Identify which cell holds the provided text, then report its (x, y) central coordinate. 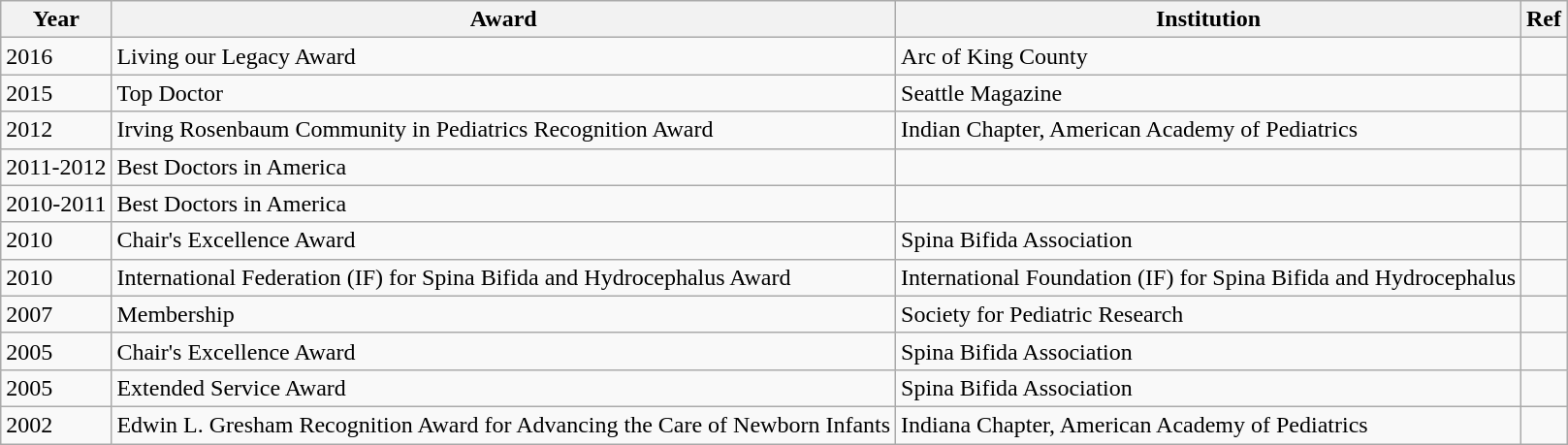
2016 (56, 56)
2007 (56, 314)
Living our Legacy Award (504, 56)
Ref (1544, 19)
2015 (56, 93)
2010-2011 (56, 204)
2011-2012 (56, 167)
Arc of King County (1208, 56)
Extended Service Award (504, 388)
Irving Rosenbaum Community in Pediatrics Recognition Award (504, 130)
Society for Pediatric Research (1208, 314)
International Foundation (IF) for Spina Bifida and Hydrocephalus (1208, 277)
Year (56, 19)
Edwin L. Gresham Recognition Award for Advancing the Care of Newborn Infants (504, 425)
Seattle Magazine (1208, 93)
Indian Chapter, American Academy of Pediatrics (1208, 130)
2012 (56, 130)
Institution (1208, 19)
International Federation (IF) for Spina Bifida and Hydrocephalus Award (504, 277)
Indiana Chapter, American Academy of Pediatrics (1208, 425)
Membership (504, 314)
Top Doctor (504, 93)
Award (504, 19)
2002 (56, 425)
